Return [X, Y] of the center of cell containing provided text 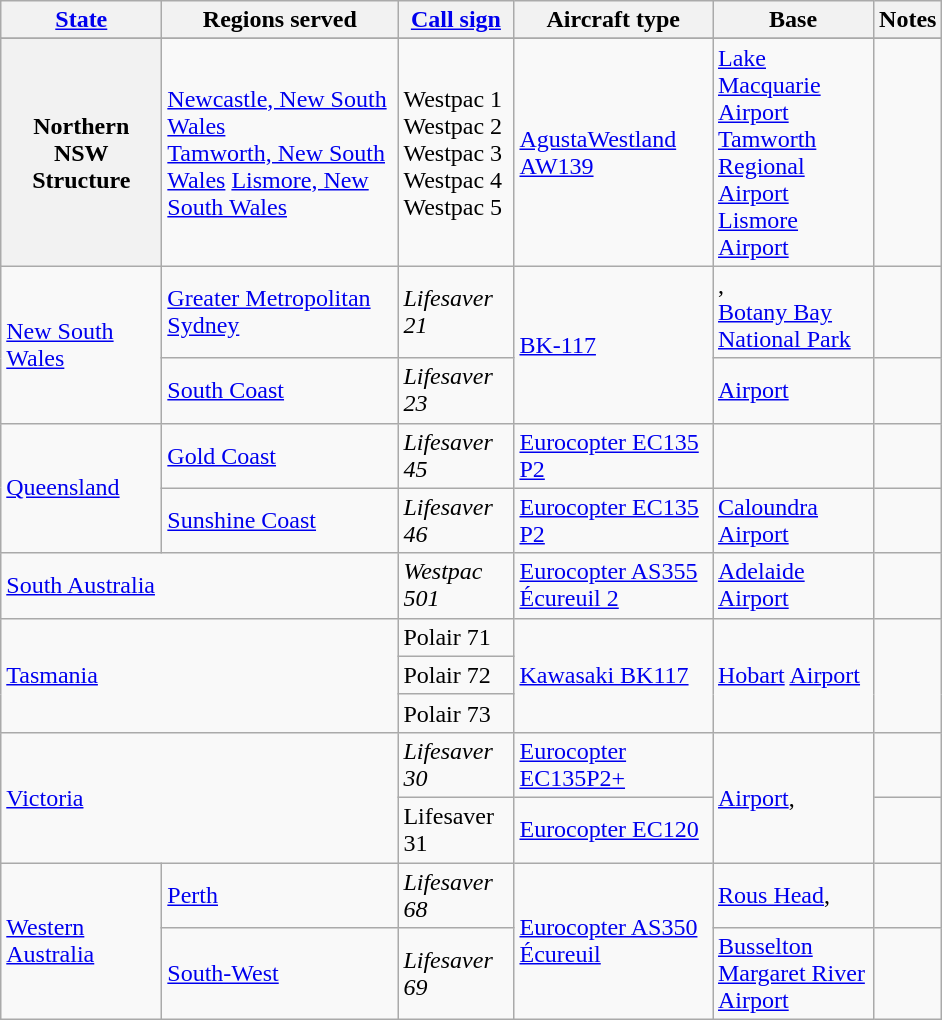
Lifesaver 21 [456, 312]
Western Australia [82, 940]
Base [792, 20]
Hobart Airport [792, 675]
Lifesaver 68 [456, 894]
Newcastle, New South WalesTamworth, New South Wales Lismore, New South Wales [280, 152]
Tasmania [200, 675]
Regions served [280, 20]
Lifesaver 31 [456, 830]
BK-117 [614, 344]
Caloundra Airport [792, 520]
Queensland [82, 488]
State [82, 20]
Polair 73 [456, 713]
Eurocopter EC135P2+ [614, 764]
Airport [792, 390]
Lifesaver 46 [456, 520]
Eurocopter AS350 Écureuil [614, 940]
Rous Head, [792, 894]
Adelaide Airport [792, 586]
Lake Macquarie AirportTamworth Regional Airport Lismore Airport [792, 152]
Lifesaver 69 [456, 974]
Lifesaver 30 [456, 764]
Airport, [792, 797]
Eurocopter EC120 [614, 830]
Notes [908, 20]
South Australia [200, 586]
Polair 71 [456, 637]
,Botany Bay National Park [792, 312]
Call sign [456, 20]
Sunshine Coast [280, 520]
Aircraft type [614, 20]
Westpac 501 [456, 586]
Westpac 1Westpac 2 Westpac 3 Westpac 4 Westpac 5 [456, 152]
Eurocopter AS355 Écureuil 2 [614, 586]
Polair 72 [456, 675]
South Coast [280, 390]
Lifesaver 45 [456, 456]
Victoria [200, 797]
Kawasaki BK117 [614, 675]
South-West [280, 974]
Perth [280, 894]
Northern NSWStructure [82, 152]
Greater Metropolitan Sydney [280, 312]
Gold Coast [280, 456]
Busselton Margaret River Airport [792, 974]
New South Wales [82, 344]
Lifesaver 23 [456, 390]
AgustaWestland AW139 [614, 152]
